Capture the cell that displays the provided text and extract its (X, Y) central coordinate. 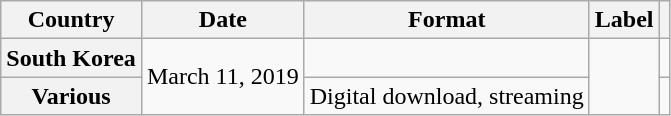
Date (222, 20)
Label (624, 20)
Digital download, streaming (446, 96)
Various (72, 96)
South Korea (72, 58)
Format (446, 20)
March 11, 2019 (222, 77)
Country (72, 20)
